Return the (x, y) coordinate for the center point of the cell that contains the specified text.  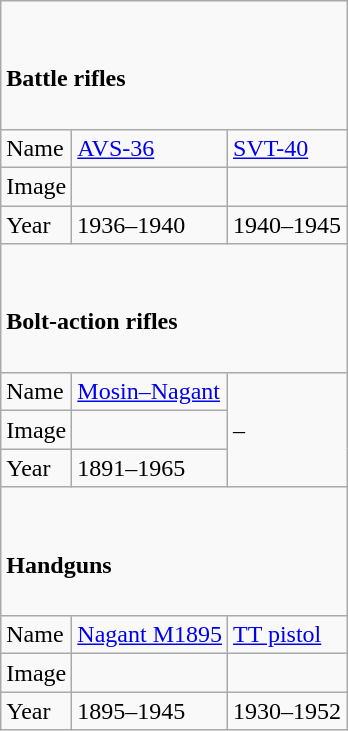
– (288, 430)
Handguns (174, 552)
1936–1940 (150, 225)
Nagant M1895 (150, 635)
SVT-40 (288, 149)
1940–1945 (288, 225)
AVS-36 (150, 149)
1930–1952 (288, 711)
Battle rifles (174, 66)
1895–1945 (150, 711)
Mosin–Nagant (150, 392)
Bolt-action rifles (174, 308)
TT pistol (288, 635)
1891–1965 (150, 468)
